Identify which cell holds the provided text, then report its (x, y) central coordinate. 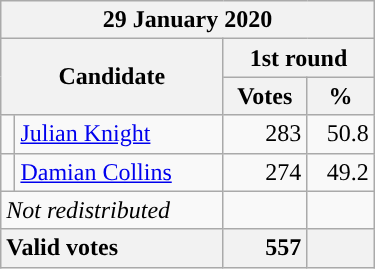
29 January 2020 (188, 20)
Votes (265, 96)
1st round (298, 58)
Julian Knight (119, 134)
50.8 (340, 134)
Not redistributed (112, 210)
283 (265, 134)
% (340, 96)
557 (265, 248)
274 (265, 172)
49.2 (340, 172)
Valid votes (112, 248)
Damian Collins (119, 172)
Candidate (112, 77)
